Identify which cell holds the provided text, then report its [X, Y] central coordinate. 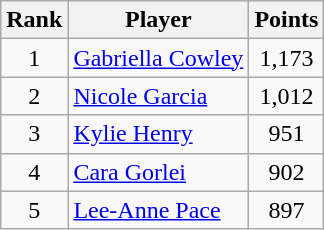
1,173 [286, 58]
1 [34, 58]
3 [34, 134]
Gabriella Cowley [158, 58]
951 [286, 134]
897 [286, 210]
1,012 [286, 96]
Rank [34, 20]
4 [34, 172]
Lee-Anne Pace [158, 210]
Player [158, 20]
2 [34, 96]
5 [34, 210]
902 [286, 172]
Points [286, 20]
Cara Gorlei [158, 172]
Kylie Henry [158, 134]
Nicole Garcia [158, 96]
